Identify which cell holds the provided text, then report its [X, Y] central coordinate. 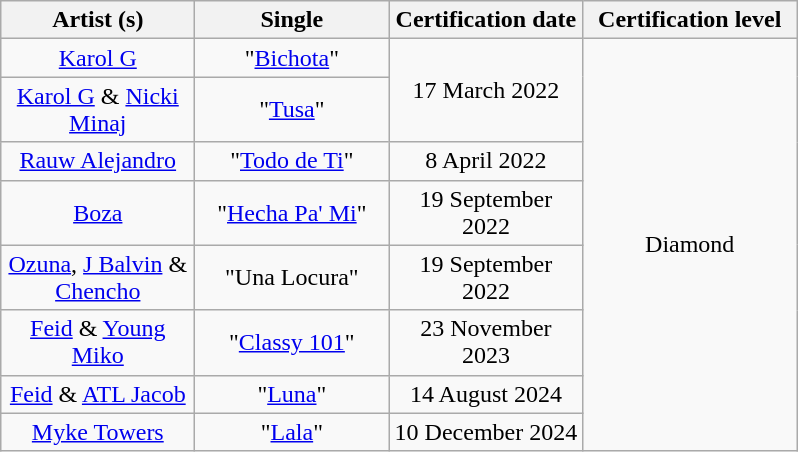
Karol G & Nicki Minaj [98, 110]
"Todo de Ti" [292, 161]
Diamond [690, 245]
"Hecha Pa' Mi" [292, 212]
Artist (s) [98, 20]
"Classy 101" [292, 342]
Myke Towers [98, 432]
Feid & Young Miko [98, 342]
"Lala" [292, 432]
10 December 2024 [486, 432]
Certification date [486, 20]
"Bichota" [292, 58]
Ozuna, J Balvin & Chencho [98, 278]
"Una Locura" [292, 278]
14 August 2024 [486, 394]
"Luna" [292, 394]
Karol G [98, 58]
Rauw Alejandro [98, 161]
Certification level [690, 20]
"Tusa" [292, 110]
17 March 2022 [486, 90]
23 November 2023 [486, 342]
Single [292, 20]
Boza [98, 212]
Feid & ATL Jacob [98, 394]
8 April 2022 [486, 161]
